Pinpoint the cell where the given text exists, returning its [x, y] midpoint coordinate. 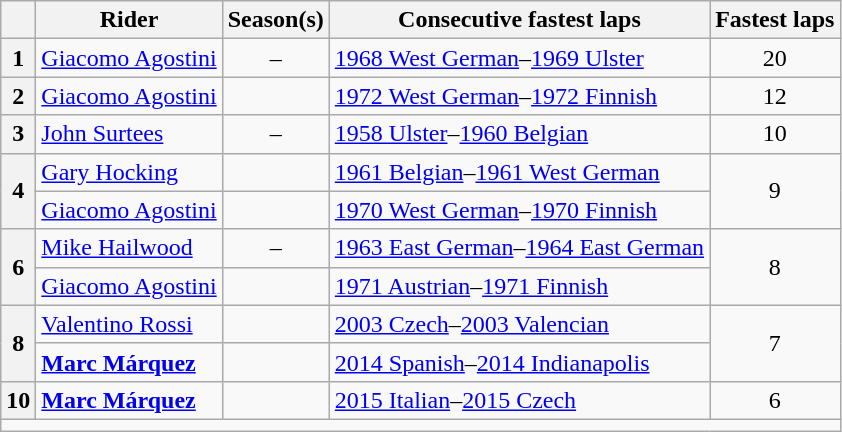
9 [775, 191]
1972 West German–1972 Finnish [519, 96]
7 [775, 343]
1961 Belgian–1961 West German [519, 172]
1 [18, 58]
3 [18, 134]
2014 Spanish–2014 Indianapolis [519, 362]
Valentino Rossi [129, 324]
Fastest laps [775, 20]
Season(s) [276, 20]
1963 East German–1964 East German [519, 248]
John Surtees [129, 134]
2 [18, 96]
12 [775, 96]
Rider [129, 20]
1970 West German–1970 Finnish [519, 210]
2015 Italian–2015 Czech [519, 400]
2003 Czech–2003 Valencian [519, 324]
4 [18, 191]
Gary Hocking [129, 172]
20 [775, 58]
Consecutive fastest laps [519, 20]
1958 Ulster–1960 Belgian [519, 134]
1971 Austrian–1971 Finnish [519, 286]
Mike Hailwood [129, 248]
1968 West German–1969 Ulster [519, 58]
